Identify which cell holds the provided text, then report its [X, Y] central coordinate. 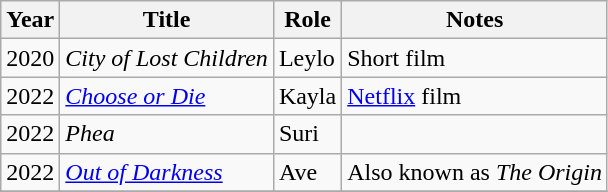
Title [167, 20]
Leylo [307, 58]
Out of Darkness [167, 172]
Kayla [307, 96]
Year [30, 20]
Ave [307, 172]
Suri [307, 134]
Short film [475, 58]
City of Lost Children [167, 58]
Choose or Die [167, 96]
Netflix film [475, 96]
Phea [167, 134]
Role [307, 20]
Notes [475, 20]
2020 [30, 58]
Also known as The Origin [475, 172]
